Find where the given text appears and provide that cell's center as [X, Y] coordinate. 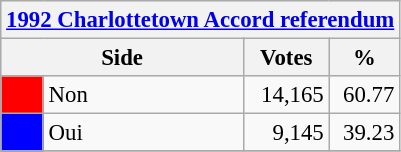
Side [122, 58]
14,165 [286, 95]
60.77 [364, 95]
1992 Charlottetown Accord referendum [200, 20]
Oui [143, 133]
9,145 [286, 133]
% [364, 58]
Non [143, 95]
Votes [286, 58]
39.23 [364, 133]
